Pinpoint the cell where the given text exists, returning its (x, y) midpoint coordinate. 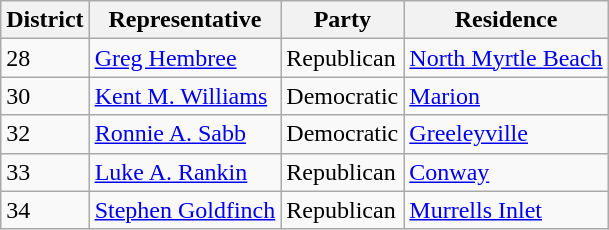
Kent M. Williams (185, 96)
Party (342, 20)
Representative (185, 20)
District (45, 20)
Conway (506, 172)
Marion (506, 96)
Greg Hembree (185, 58)
28 (45, 58)
30 (45, 96)
Greeleyville (506, 134)
32 (45, 134)
Stephen Goldfinch (185, 210)
Luke A. Rankin (185, 172)
Ronnie A. Sabb (185, 134)
Residence (506, 20)
North Myrtle Beach (506, 58)
34 (45, 210)
33 (45, 172)
Murrells Inlet (506, 210)
